Output the (X, Y) coordinate of the center of the cell containing the given text.  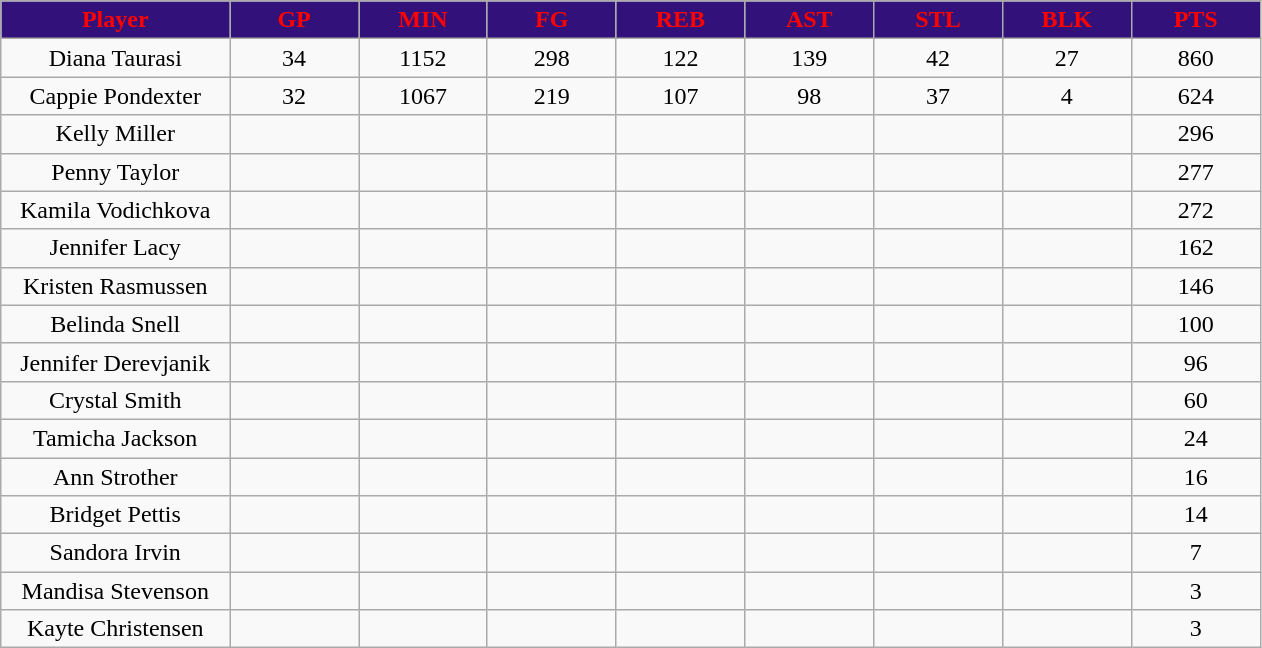
GP (294, 20)
MIN (422, 20)
Kamila Vodichkova (116, 210)
122 (680, 58)
FG (552, 20)
Penny Taylor (116, 172)
Kayte Christensen (116, 629)
1067 (422, 96)
Jennifer Derevjanik (116, 362)
624 (1196, 96)
37 (938, 96)
14 (1196, 515)
Mandisa Stevenson (116, 591)
34 (294, 58)
PTS (1196, 20)
272 (1196, 210)
Diana Taurasi (116, 58)
Tamicha Jackson (116, 438)
1152 (422, 58)
16 (1196, 477)
219 (552, 96)
24 (1196, 438)
107 (680, 96)
162 (1196, 248)
Kristen Rasmussen (116, 286)
Cappie Pondexter (116, 96)
Crystal Smith (116, 400)
27 (1066, 58)
139 (810, 58)
98 (810, 96)
96 (1196, 362)
Player (116, 20)
298 (552, 58)
146 (1196, 286)
Bridget Pettis (116, 515)
100 (1196, 324)
860 (1196, 58)
42 (938, 58)
Sandora Irvin (116, 553)
Ann Strother (116, 477)
BLK (1066, 20)
277 (1196, 172)
Belinda Snell (116, 324)
Kelly Miller (116, 134)
32 (294, 96)
60 (1196, 400)
Jennifer Lacy (116, 248)
4 (1066, 96)
STL (938, 20)
7 (1196, 553)
AST (810, 20)
296 (1196, 134)
REB (680, 20)
